Provide the [X, Y] coordinate of the cell's center where the given text is located.  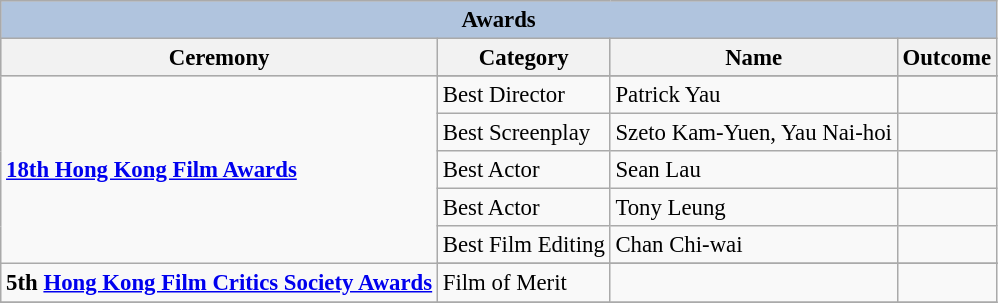
18th Hong Kong Film Awards [220, 170]
Szeto Kam-Yuen, Yau Nai-hoi [754, 133]
Outcome [946, 58]
Category [524, 58]
Chan Chi-wai [754, 245]
Awards [499, 20]
Sean Lau [754, 170]
Patrick Yau [754, 95]
5th Hong Kong Film Critics Society Awards [220, 283]
Tony Leung [754, 208]
Film of Merit [524, 283]
Best Screenplay [524, 133]
Name [754, 58]
Best Director [524, 95]
Ceremony [220, 58]
Best Film Editing [524, 245]
